Return [X, Y] of the center of cell containing provided text 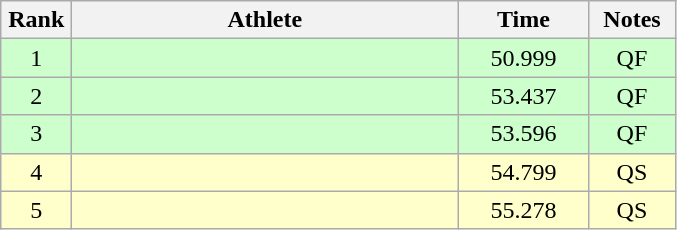
50.999 [524, 58]
3 [36, 134]
2 [36, 96]
53.596 [524, 134]
55.278 [524, 210]
Athlete [265, 20]
53.437 [524, 96]
5 [36, 210]
54.799 [524, 172]
Notes [632, 20]
1 [36, 58]
4 [36, 172]
Rank [36, 20]
Time [524, 20]
